Determine the [X, Y] coordinate at the center of the cell enclosing the given text.  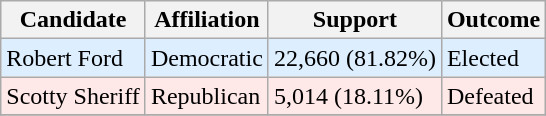
Robert Ford [74, 58]
22,660 (81.82%) [354, 58]
Defeated [493, 96]
Affiliation [206, 20]
Scotty Sheriff [74, 96]
Republican [206, 96]
5,014 (18.11%) [354, 96]
Outcome [493, 20]
Support [354, 20]
Candidate [74, 20]
Democratic [206, 58]
Elected [493, 58]
